Identify which cell holds the provided text, then report its (x, y) central coordinate. 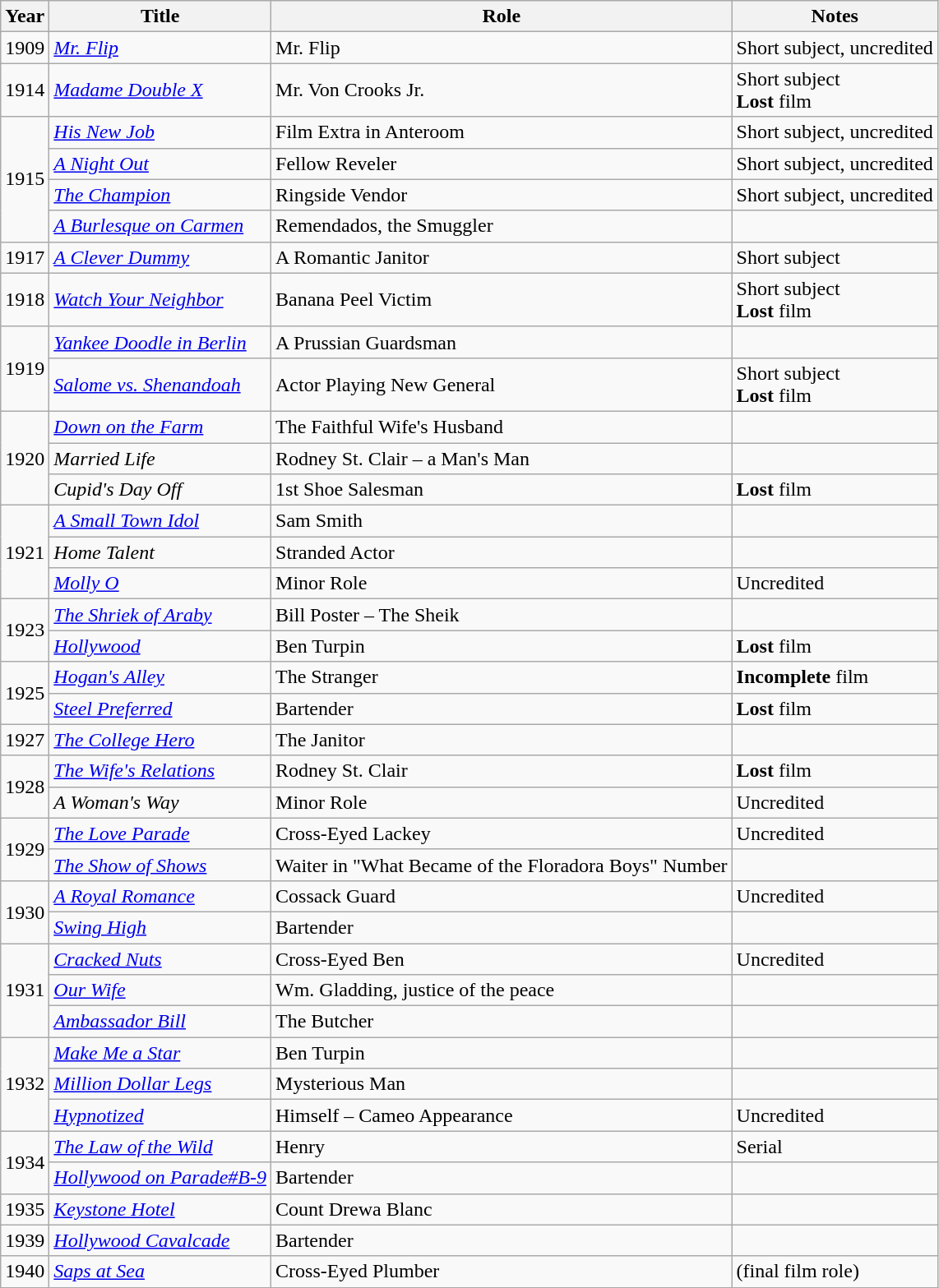
His New Job (160, 132)
1921 (25, 552)
Notes (835, 16)
Salome vs. Shenandoah (160, 385)
Hollywood (160, 646)
Hypnotized (160, 1115)
The Love Parade (160, 833)
Make Me a Star (160, 1053)
Year (25, 16)
1927 (25, 740)
Stranded Actor (502, 552)
1918 (25, 299)
Hollywood on Parade#B-9 (160, 1178)
1930 (25, 912)
Actor Playing New General (502, 385)
Madame Double X (160, 90)
Rodney St. Clair (502, 771)
Incomplete film (835, 677)
Steel Preferred (160, 709)
The College Hero (160, 740)
1919 (25, 368)
Cross-Eyed Ben (502, 959)
1934 (25, 1162)
A Prussian Guardsman (502, 342)
Count Drewa Blanc (502, 1209)
A Night Out (160, 164)
Henry (502, 1147)
(final film role) (835, 1272)
The Champion (160, 195)
Banana Peel Victim (502, 299)
1st Shoe Salesman (502, 490)
1929 (25, 849)
Molly O (160, 584)
Role (502, 16)
Married Life (160, 458)
1935 (25, 1209)
Bill Poster – The Sheik (502, 615)
1939 (25, 1240)
The Janitor (502, 740)
Himself – Cameo Appearance (502, 1115)
1914 (25, 90)
Our Wife (160, 990)
The Law of the Wild (160, 1147)
The Shriek of Araby (160, 615)
A Small Town Idol (160, 521)
1931 (25, 990)
The Show of Shows (160, 865)
Rodney St. Clair – a Man's Man (502, 458)
Swing High (160, 927)
Fellow Reveler (502, 164)
1923 (25, 630)
A Burlesque on Carmen (160, 226)
The Stranger (502, 677)
Mr. Von Crooks Jr. (502, 90)
Ringside Vendor (502, 195)
A Romantic Janitor (502, 257)
Hogan's Alley (160, 677)
Serial (835, 1147)
Wm. Gladding, justice of the peace (502, 990)
The Faithful Wife's Husband (502, 427)
Saps at Sea (160, 1272)
Short subject (835, 257)
1940 (25, 1272)
Cross-Eyed Lackey (502, 833)
A Clever Dummy (160, 257)
A Royal Romance (160, 896)
The Butcher (502, 1022)
Cossack Guard (502, 896)
Cupid's Day Off (160, 490)
Mysterious Man (502, 1084)
Hollywood Cavalcade (160, 1240)
Title (160, 16)
Sam Smith (502, 521)
Film Extra in Anteroom (502, 132)
1920 (25, 458)
1928 (25, 787)
Cross-Eyed Plumber (502, 1272)
Yankee Doodle in Berlin (160, 342)
1917 (25, 257)
1915 (25, 179)
Waiter in "What Became of the Floradora Boys" Number (502, 865)
Remendados, the Smuggler (502, 226)
Down on the Farm (160, 427)
Home Talent (160, 552)
Keystone Hotel (160, 1209)
1909 (25, 48)
Cracked Nuts (160, 959)
Million Dollar Legs (160, 1084)
1932 (25, 1084)
A Woman's Way (160, 802)
Watch Your Neighbor (160, 299)
Ambassador Bill (160, 1022)
1925 (25, 693)
The Wife's Relations (160, 771)
